Capture the cell that displays the provided text and extract its (X, Y) central coordinate. 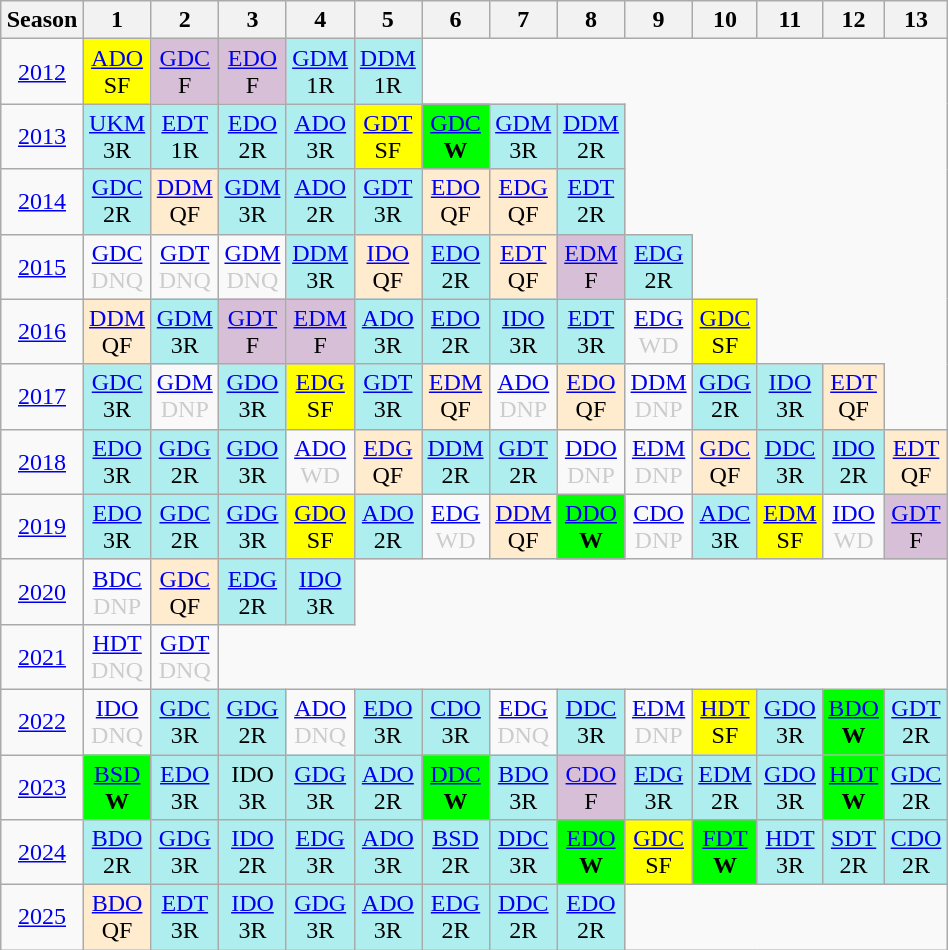
ADOWD (320, 462)
2 (185, 20)
BDOW (853, 722)
9 (659, 20)
1 (117, 20)
HDTSF (724, 722)
DDMDNP (659, 396)
UKM3R (117, 136)
2022 (42, 722)
2021 (42, 656)
12 (853, 20)
GDMDNQ (253, 266)
HDT3R (790, 852)
GDM1R (320, 72)
EDT2R (591, 202)
8 (591, 20)
2014 (42, 202)
BSD2R (456, 852)
DDOW (591, 526)
4 (320, 20)
GDTSF (388, 136)
ADC3R (724, 526)
GDCDNQ (117, 266)
CDO3R (456, 722)
HDTDNQ (117, 656)
EDM2R (724, 786)
IDOWD (853, 526)
3 (253, 20)
IDODNQ (117, 722)
CDO2R (916, 852)
2016 (42, 332)
Season (42, 20)
GDMDNP (185, 396)
EDGDNQ (523, 722)
EDOF (253, 72)
BDO2R (117, 852)
2020 (42, 592)
DDC2R (523, 918)
13 (916, 20)
CDOF (591, 786)
ADOSF (117, 72)
BDCDNP (117, 592)
BDO3R (523, 786)
DDM3R (320, 266)
CDODNP (659, 526)
2013 (42, 136)
BDOQF (117, 918)
2019 (42, 526)
2017 (42, 396)
2025 (42, 918)
EDT1R (185, 136)
2012 (42, 72)
7 (523, 20)
HDTW (853, 786)
EDMSF (790, 526)
2023 (42, 786)
FDTW (724, 852)
SDT2R (853, 852)
ADODNQ (320, 722)
2015 (42, 266)
BSDW (117, 786)
EDGSF (320, 396)
IDOQF (388, 266)
2018 (42, 462)
GDCW (456, 136)
2024 (42, 852)
11 (790, 20)
GDOSF (320, 526)
DDM1R (388, 72)
ADODNP (523, 396)
DDODNP (591, 462)
10 (724, 20)
5 (388, 20)
6 (456, 20)
EDMQF (456, 396)
DDCW (456, 786)
GDCF (185, 72)
EDOW (591, 852)
